From the cell containing the given text, extract its center point as [x, y] coordinate. 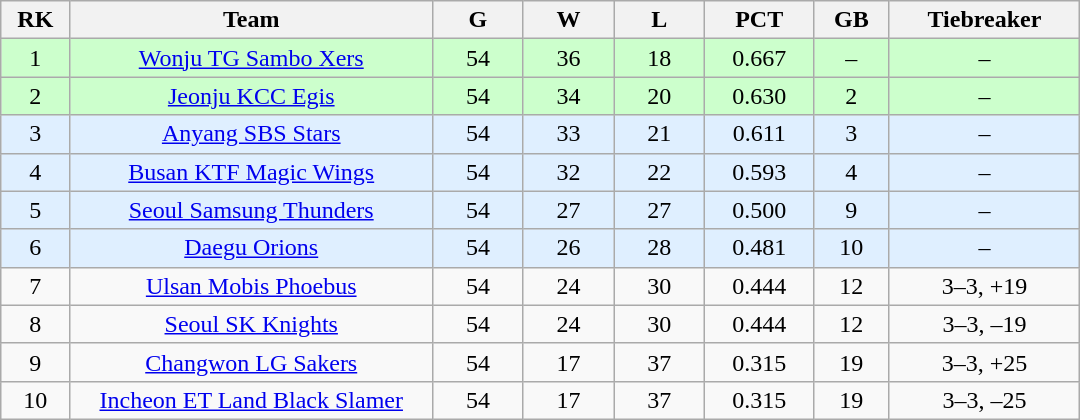
3–3, +25 [984, 362]
RK [36, 20]
20 [660, 96]
7 [36, 286]
Anyang SBS Stars [252, 134]
5 [36, 210]
Seoul Samsung Thunders [252, 210]
18 [660, 58]
0.611 [760, 134]
34 [568, 96]
Tiebreaker [984, 20]
0.500 [760, 210]
6 [36, 248]
0.667 [760, 58]
Ulsan Mobis Phoebus [252, 286]
Team [252, 20]
3–3, –25 [984, 400]
0.630 [760, 96]
33 [568, 134]
0.481 [760, 248]
28 [660, 248]
32 [568, 172]
Wonju TG Sambo Xers [252, 58]
Incheon ET Land Black Slamer [252, 400]
0.593 [760, 172]
PCT [760, 20]
GB [852, 20]
W [568, 20]
26 [568, 248]
22 [660, 172]
36 [568, 58]
G [478, 20]
8 [36, 324]
3–3, –19 [984, 324]
21 [660, 134]
Busan KTF Magic Wings [252, 172]
Seoul SK Knights [252, 324]
L [660, 20]
Changwon LG Sakers [252, 362]
1 [36, 58]
Jeonju KCC Egis [252, 96]
Daegu Orions [252, 248]
3–3, +19 [984, 286]
